Provide the (X, Y) coordinate of the cell's center where the given text is located.  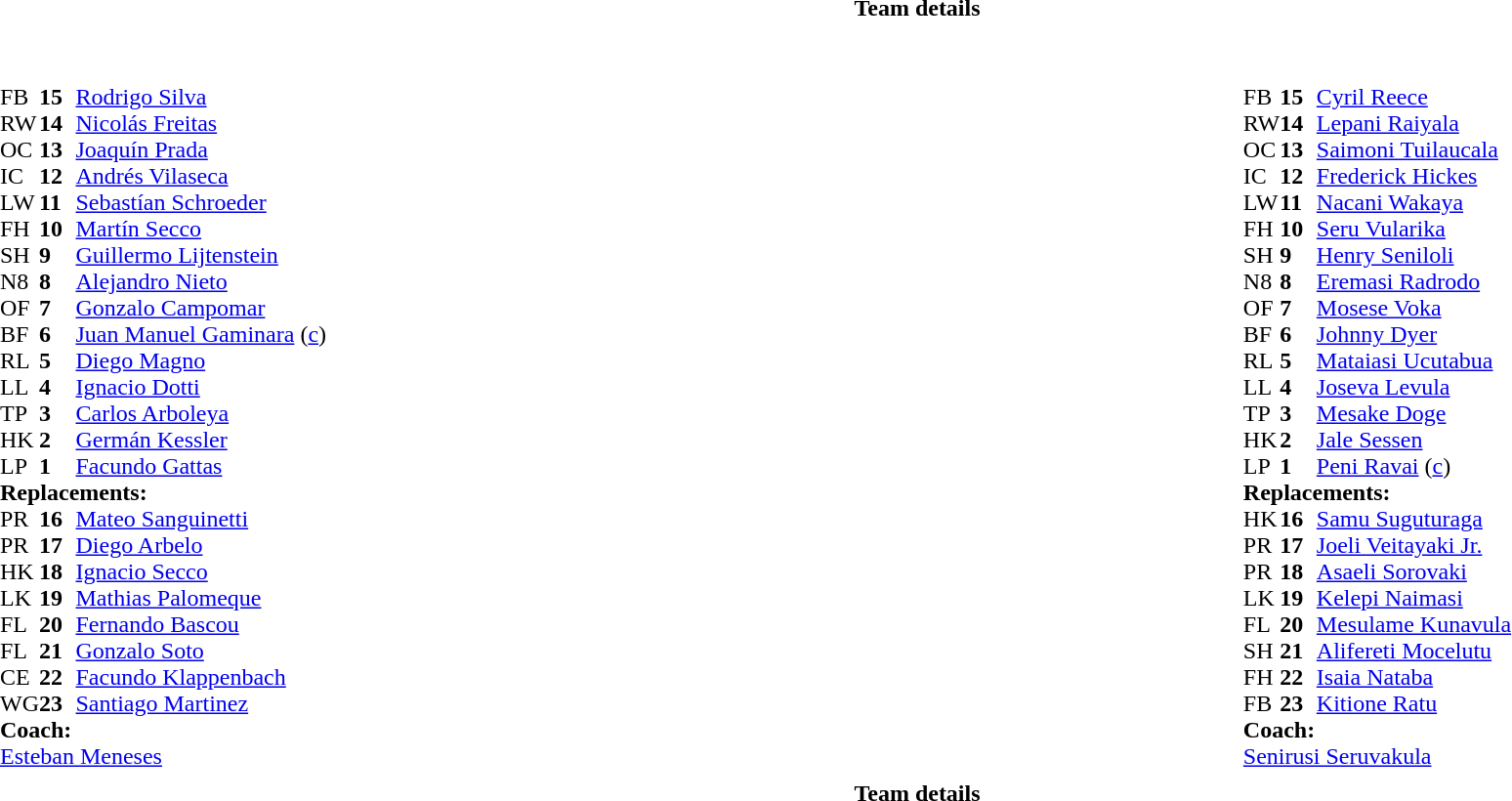
CE (20, 678)
Eremasi Radrodo (1414, 281)
Henry Seniloli (1414, 256)
Rodrigo Silva (201, 98)
Ignacio Secco (201, 572)
Sebastían Schroeder (201, 203)
Frederick Hickes (1414, 176)
Andrés Vilaseca (201, 176)
Asaeli Sorovaki (1414, 572)
Juan Manuel Gaminara (c) (201, 334)
Facundo Klappenbach (201, 678)
Kelepi Naimasi (1414, 598)
Kitione Ratu (1414, 703)
Jale Sessen (1414, 440)
Mesake Doge (1414, 414)
Mathias Palomeque (201, 598)
Nacani Wakaya (1414, 203)
Ignacio Dotti (201, 387)
Mosese Voka (1414, 309)
Guillermo Lijtenstein (201, 256)
Gonzalo Soto (201, 651)
Peni Ravai (c) (1414, 467)
Isaia Nataba (1414, 678)
Lepani Raiyala (1414, 123)
Martín Secco (201, 229)
Mateo Sanguinetti (201, 520)
Joseva Levula (1414, 387)
WG (20, 703)
Diego Magno (201, 361)
Gonzalo Campomar (201, 309)
Facundo Gattas (201, 467)
Alejandro Nieto (201, 281)
Saimoni Tuilaucala (1414, 150)
Senirusi Seruvakula (1377, 756)
Fernando Bascou (201, 625)
Carlos Arboleya (201, 414)
Joaquín Prada (201, 150)
Germán Kessler (201, 440)
Mesulame Kunavula (1414, 625)
Esteban Meneses (163, 756)
Mataiasi Ucutabua (1414, 361)
Joeli Veitayaki Jr. (1414, 545)
Cyril Reece (1414, 98)
Johnny Dyer (1414, 334)
Alifereti Mocelutu (1414, 651)
Nicolás Freitas (201, 123)
Samu Suguturaga (1414, 520)
Seru Vularika (1414, 229)
Santiago Martinez (201, 703)
Diego Arbelo (201, 545)
